Locate the cell with the specified text and output its [x, y] center coordinate. 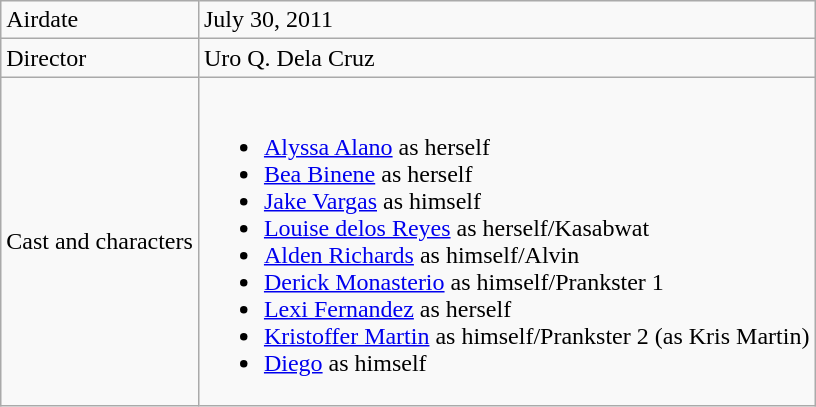
Airdate [100, 20]
July 30, 2011 [506, 20]
Uro Q. Dela Cruz [506, 58]
Director [100, 58]
Cast and characters [100, 242]
